From the cell containing the given text, extract its center point as (x, y) coordinate. 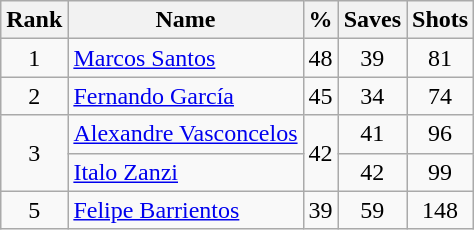
5 (34, 210)
Italo Zanzi (186, 172)
34 (372, 96)
96 (440, 134)
Alexandre Vasconcelos (186, 134)
3 (34, 153)
148 (440, 210)
Marcos Santos (186, 58)
% (320, 20)
Saves (372, 20)
41 (372, 134)
Felipe Barrientos (186, 210)
Shots (440, 20)
Fernando García (186, 96)
45 (320, 96)
99 (440, 172)
1 (34, 58)
2 (34, 96)
Name (186, 20)
81 (440, 58)
48 (320, 58)
59 (372, 210)
Rank (34, 20)
74 (440, 96)
